From the cell containing the given text, extract its center point as [X, Y] coordinate. 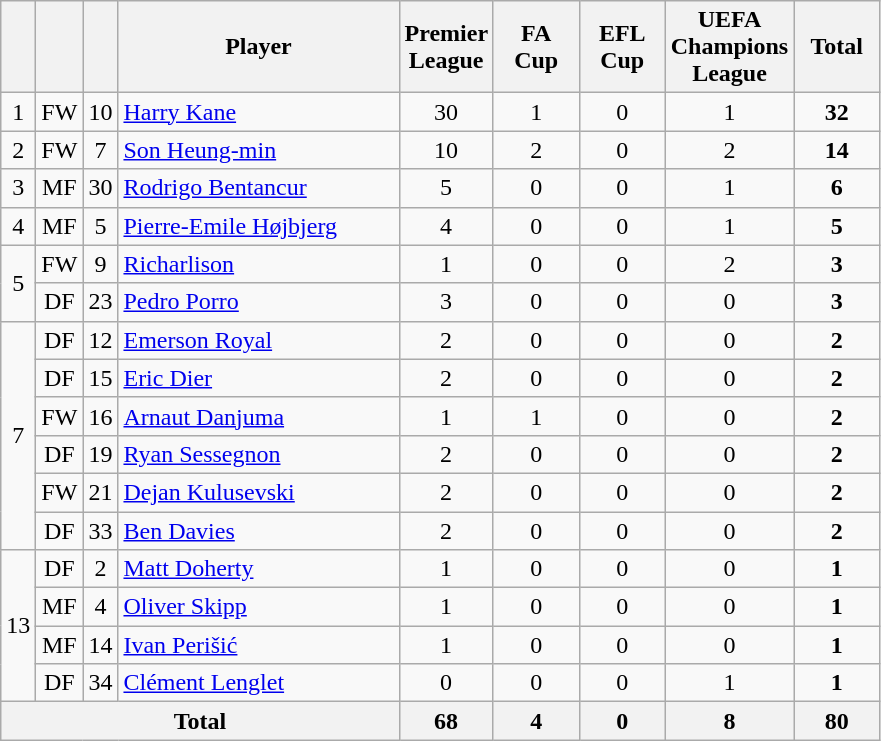
Dejan Kulusevski [258, 492]
Son Heung-min [258, 150]
8 [729, 721]
Pedro Porro [258, 302]
80 [837, 721]
Rodrigo Bentancur [258, 188]
16 [100, 416]
33 [100, 531]
Eric Dier [258, 378]
Premier League [446, 47]
68 [446, 721]
Player [258, 47]
21 [100, 492]
15 [100, 378]
32 [837, 112]
6 [837, 188]
Clément Lenglet [258, 683]
Matt Doherty [258, 569]
Oliver Skipp [258, 607]
Ivan Perišić [258, 645]
12 [100, 340]
EFL Cup [622, 47]
9 [100, 264]
Emerson Royal [258, 340]
Ryan Sessegnon [258, 454]
13 [18, 626]
Richarlison [258, 264]
23 [100, 302]
Harry Kane [258, 112]
Ben Davies [258, 531]
19 [100, 454]
FA Cup [536, 47]
34 [100, 683]
Pierre-Emile Højbjerg [258, 226]
Arnaut Danjuma [258, 416]
UEFA Champions League [729, 47]
